Find where the given text appears and provide that cell's center as [X, Y] coordinate. 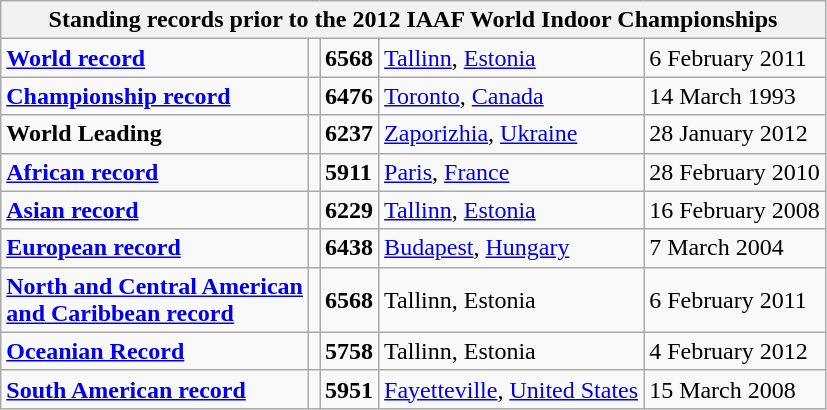
5911 [350, 172]
Oceanian Record [155, 351]
6229 [350, 210]
Standing records prior to the 2012 IAAF World Indoor Championships [414, 20]
15 March 2008 [735, 389]
Toronto, Canada [512, 96]
North and Central American and Caribbean record [155, 300]
5951 [350, 389]
6237 [350, 134]
Zaporizhia, Ukraine [512, 134]
6438 [350, 248]
Budapest, Hungary [512, 248]
7 March 2004 [735, 248]
16 February 2008 [735, 210]
World Leading [155, 134]
Fayetteville, United States [512, 389]
South American record [155, 389]
14 March 1993 [735, 96]
4 February 2012 [735, 351]
28 January 2012 [735, 134]
Paris, France [512, 172]
Championship record [155, 96]
6476 [350, 96]
World record [155, 58]
European record [155, 248]
Asian record [155, 210]
28 February 2010 [735, 172]
African record [155, 172]
5758 [350, 351]
